From the cell containing the given text, extract its center point as [X, Y] coordinate. 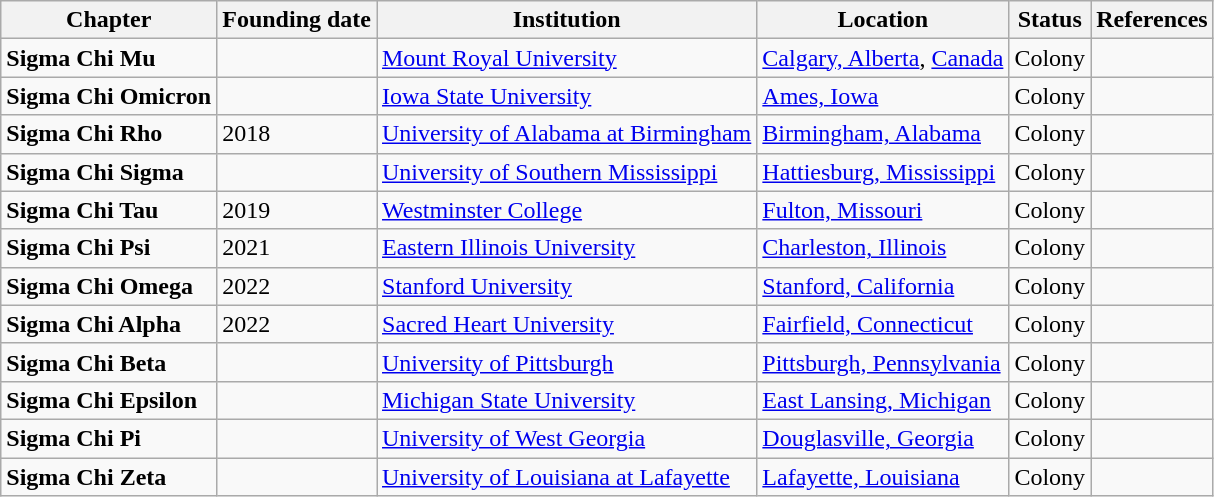
Fairfield, Connecticut [883, 324]
Sigma Chi Omicron [109, 96]
Sigma Chi Mu [109, 58]
2021 [297, 248]
Ames, Iowa [883, 96]
Sacred Heart University [566, 324]
University of Southern Mississippi [566, 172]
2019 [297, 210]
University of Louisiana at Lafayette [566, 477]
Sigma Chi Pi [109, 438]
Michigan State University [566, 400]
Calgary, Alberta, Canada [883, 58]
Chapter [109, 20]
Sigma Chi Rho [109, 134]
Lafayette, Louisiana [883, 477]
Westminster College [566, 210]
2018 [297, 134]
Sigma Chi Psi [109, 248]
University of Pittsburgh [566, 362]
Sigma Chi Zeta [109, 477]
Charleston, Illinois [883, 248]
Sigma Chi Epsilon [109, 400]
Eastern Illinois University [566, 248]
Founding date [297, 20]
Iowa State University [566, 96]
Sigma Chi Alpha [109, 324]
University of Alabama at Birmingham [566, 134]
Sigma Chi Omega [109, 286]
Sigma Chi Tau [109, 210]
University of West Georgia [566, 438]
Sigma Chi Sigma [109, 172]
Pittsburgh, Pennsylvania [883, 362]
Sigma Chi Beta [109, 362]
Institution [566, 20]
Stanford, California [883, 286]
Status [1050, 20]
Hattiesburg, Mississippi [883, 172]
Fulton, Missouri [883, 210]
Location [883, 20]
Birmingham, Alabama [883, 134]
Douglasville, Georgia [883, 438]
References [1152, 20]
Stanford University [566, 286]
Mount Royal University [566, 58]
East Lansing, Michigan [883, 400]
